Output the (x, y) coordinate of the center of the cell containing the given text.  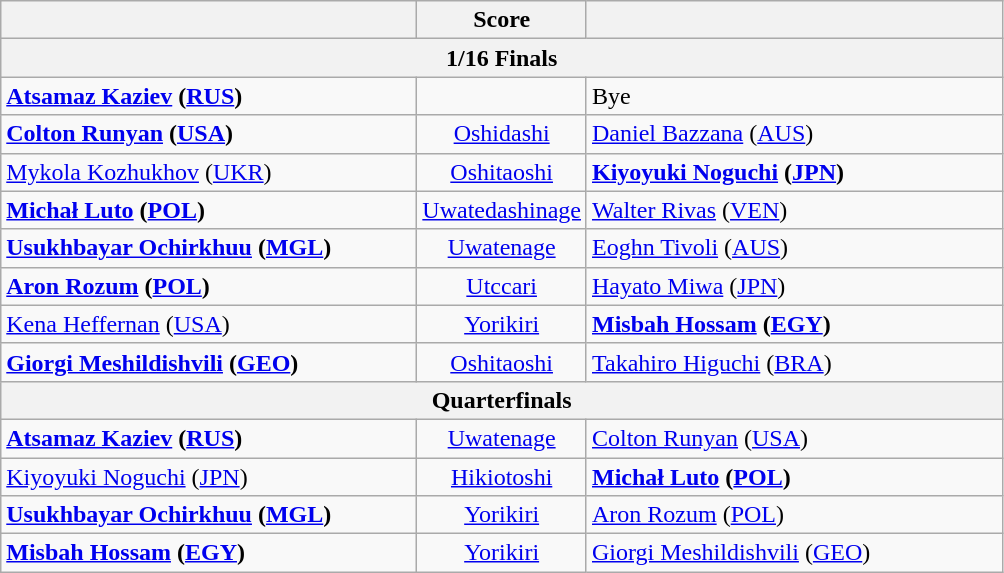
Quarterfinals (502, 400)
Score (502, 20)
Oshidashi (502, 134)
Hayato Miwa (JPN) (794, 286)
Bye (794, 96)
1/16 Finals (502, 58)
Mykola Kozhukhov (UKR) (209, 172)
Daniel Bazzana (AUS) (794, 134)
Walter Rivas (VEN) (794, 210)
Hikiotoshi (502, 477)
Kena Heffernan (USA) (209, 324)
Takahiro Higuchi (BRA) (794, 362)
Uwatedashinage (502, 210)
Eoghn Tivoli (AUS) (794, 248)
Utccari (502, 286)
